From the cell containing the given text, extract its center point as [X, Y] coordinate. 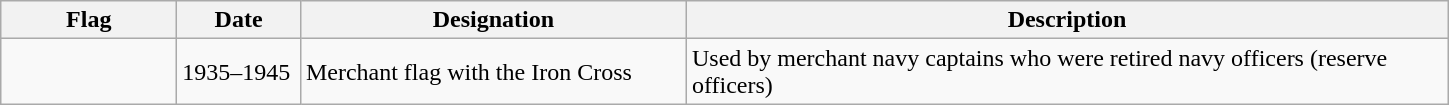
Merchant flag with the Iron Cross [493, 72]
Date [239, 20]
Used by merchant navy captains who were retired navy officers (reserve officers) [1066, 72]
Flag [89, 20]
1935–1945 [239, 72]
Designation [493, 20]
Description [1066, 20]
